Detect which cell encompasses the target text, then output its (x, y) center coordinate. 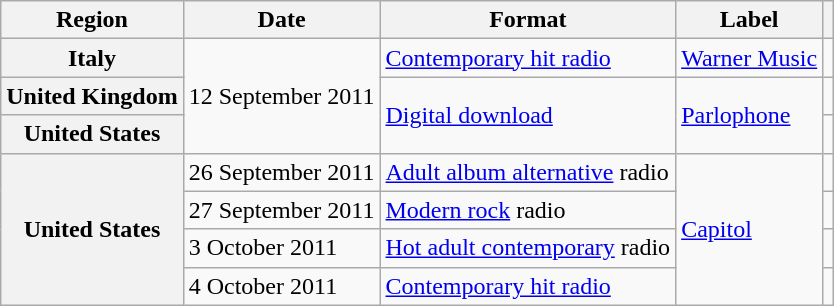
Italy (92, 58)
Date (282, 20)
Modern rock radio (528, 210)
Capitol (750, 229)
Digital download (528, 115)
Format (528, 20)
4 October 2011 (282, 286)
Parlophone (750, 115)
Warner Music (750, 58)
Hot adult contemporary radio (528, 248)
United Kingdom (92, 96)
3 October 2011 (282, 248)
26 September 2011 (282, 172)
27 September 2011 (282, 210)
Label (750, 20)
Adult album alternative radio (528, 172)
Region (92, 20)
12 September 2011 (282, 96)
